For the text-containing cell, return its midpoint in [x, y] coordinate format. 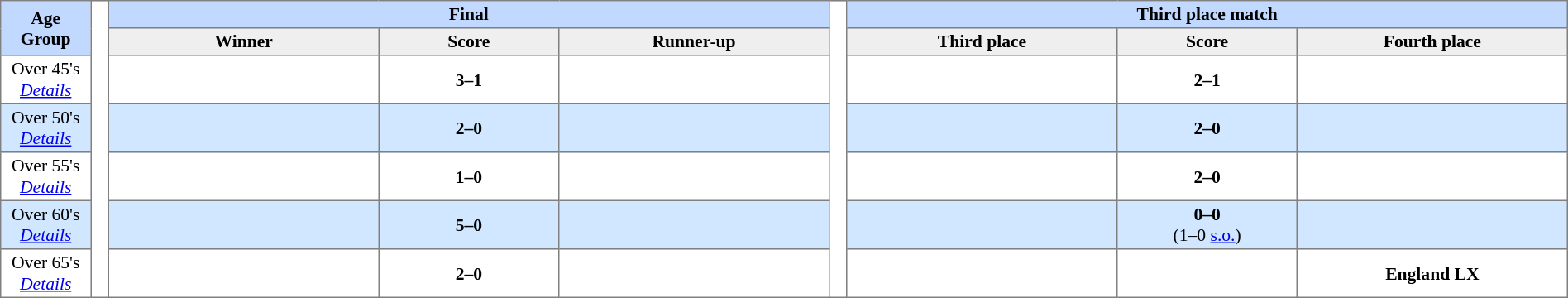
Runner-up [695, 41]
Age Group [46, 28]
5–0 [469, 224]
England LX [1432, 273]
3–1 [469, 79]
Over 45'sDetails [46, 79]
Fourth place [1432, 41]
0–0(1–0 s.o.) [1207, 224]
Third place match [1207, 15]
Over 50'sDetails [46, 127]
Final [468, 15]
Over 60'sDetails [46, 224]
1–0 [469, 176]
Over 55'sDetails [46, 176]
2–1 [1207, 79]
Winner [243, 41]
Third place [982, 41]
Over 65'sDetails [46, 273]
